Extract the (x, y) coordinate from the center of the cell holding the provided text.  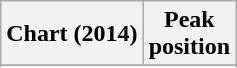
Peak position (189, 34)
Chart (2014) (72, 34)
